Identify which cell holds the provided text, then report its (x, y) central coordinate. 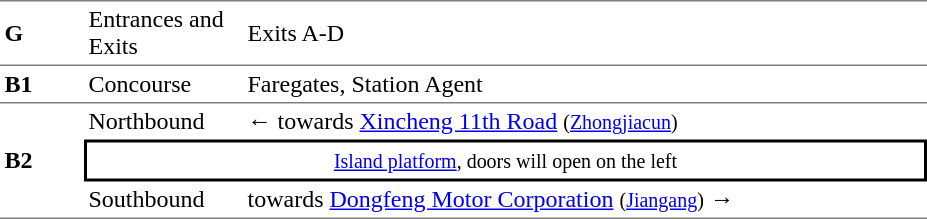
Faregates, Station Agent (585, 85)
G (42, 33)
Exits A-D (585, 33)
Island platform, doors will open on the left (506, 161)
← towards Xincheng 11th Road (Zhongjiacun) (585, 122)
Entrances and Exits (164, 33)
B1 (42, 85)
Northbound (164, 122)
Concourse (164, 85)
